Capture the cell that displays the provided text and extract its (X, Y) central coordinate. 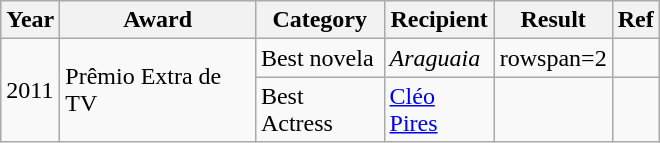
2011 (30, 90)
Ref (636, 20)
Araguaia (439, 58)
Recipient (439, 20)
Cléo Pires (439, 110)
Best Actress (320, 110)
Prêmio Extra de TV (158, 90)
Category (320, 20)
Result (553, 20)
Best novela (320, 58)
rowspan=2 (553, 58)
Year (30, 20)
Award (158, 20)
